Identify which cell holds the provided text, then report its [X, Y] central coordinate. 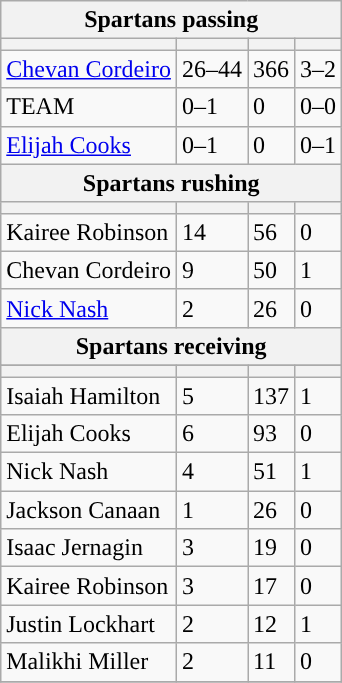
93 [272, 434]
50 [272, 270]
3–2 [318, 69]
Justin Lockhart [89, 624]
17 [272, 586]
5 [212, 395]
26–44 [212, 69]
19 [272, 548]
12 [272, 624]
56 [272, 232]
11 [272, 662]
4 [212, 472]
9 [212, 270]
Isaiah Hamilton [89, 395]
137 [272, 395]
6 [212, 434]
Isaac Jernagin [89, 548]
Spartans rushing [172, 183]
14 [212, 232]
0–0 [318, 107]
Spartans passing [172, 20]
Jackson Canaan [89, 510]
TEAM [89, 107]
Malikhi Miller [89, 662]
366 [272, 69]
Spartans receiving [172, 346]
51 [272, 472]
